Extract the [X, Y] coordinate from the center of the cell holding the provided text.  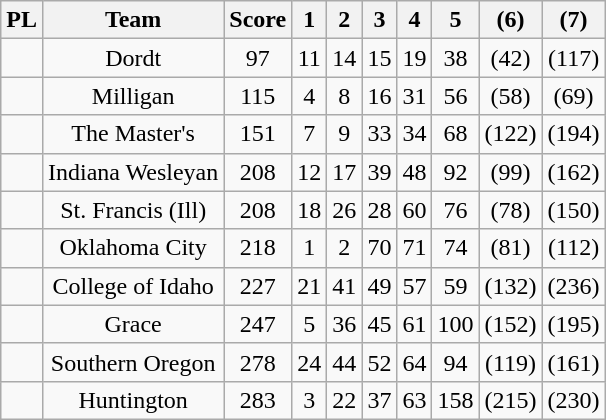
94 [456, 362]
(122) [510, 134]
60 [414, 210]
Huntington [132, 400]
24 [310, 362]
48 [414, 172]
22 [344, 400]
(236) [574, 286]
38 [456, 58]
52 [380, 362]
12 [310, 172]
115 [258, 96]
9 [344, 134]
71 [414, 248]
45 [380, 324]
247 [258, 324]
(152) [510, 324]
44 [344, 362]
8 [344, 96]
Indiana Wesleyan [132, 172]
(162) [574, 172]
33 [380, 134]
St. Francis (Ill) [132, 210]
Team [132, 20]
283 [258, 400]
278 [258, 362]
(58) [510, 96]
26 [344, 210]
218 [258, 248]
(117) [574, 58]
61 [414, 324]
(112) [574, 248]
17 [344, 172]
16 [380, 96]
(195) [574, 324]
151 [258, 134]
18 [310, 210]
92 [456, 172]
39 [380, 172]
76 [456, 210]
(81) [510, 248]
100 [456, 324]
Oklahoma City [132, 248]
63 [414, 400]
97 [258, 58]
59 [456, 286]
Score [258, 20]
158 [456, 400]
(194) [574, 134]
64 [414, 362]
(230) [574, 400]
(161) [574, 362]
College of Idaho [132, 286]
31 [414, 96]
(78) [510, 210]
Southern Oregon [132, 362]
(119) [510, 362]
Milligan [132, 96]
(132) [510, 286]
(7) [574, 20]
The Master's [132, 134]
14 [344, 58]
(6) [510, 20]
21 [310, 286]
36 [344, 324]
15 [380, 58]
19 [414, 58]
11 [310, 58]
(99) [510, 172]
34 [414, 134]
56 [456, 96]
(215) [510, 400]
68 [456, 134]
Grace [132, 324]
57 [414, 286]
7 [310, 134]
Dordt [132, 58]
41 [344, 286]
PL [22, 20]
74 [456, 248]
(69) [574, 96]
70 [380, 248]
28 [380, 210]
37 [380, 400]
(42) [510, 58]
(150) [574, 210]
227 [258, 286]
49 [380, 286]
